Provide the [x, y] coordinate of the cell's center where the given text is located.  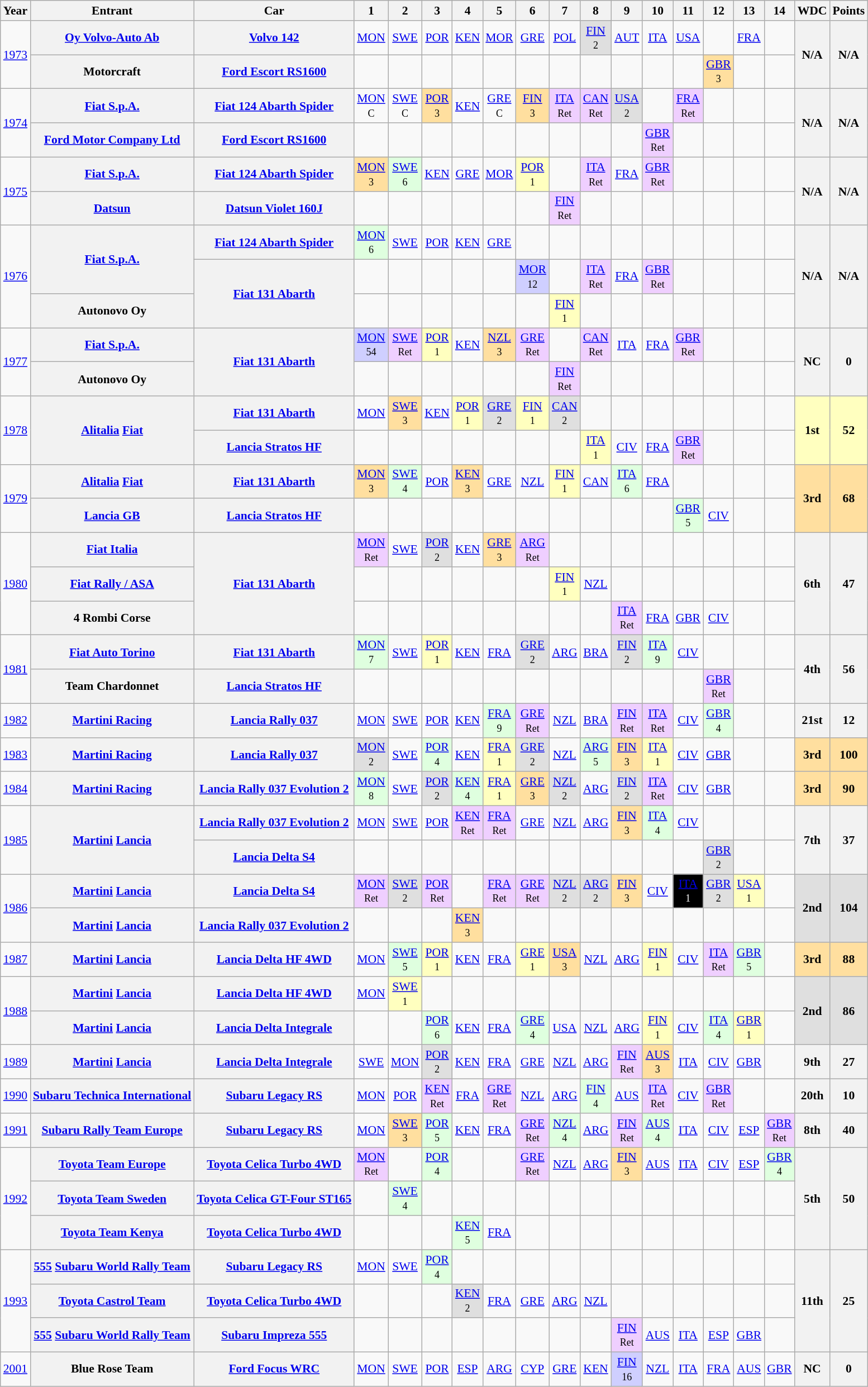
Subaru Impreza 555 [274, 1335]
SWE2 [406, 892]
8th [812, 1131]
Fiat Rally / ASA [112, 584]
Fiat Auto Torino [112, 652]
11 [688, 11]
USA1 [750, 892]
ARG5 [596, 754]
1983 [16, 754]
Lancia GB [112, 516]
FIN4 [596, 1096]
37 [849, 840]
MON2 [371, 754]
6th [812, 584]
1984 [16, 789]
14 [780, 11]
1981 [16, 669]
1989 [16, 1062]
68 [849, 498]
GRE4 [533, 1028]
KEN5 [468, 1232]
POR6 [437, 1028]
52 [849, 430]
Ford Motor Company Ltd [112, 140]
1987 [16, 960]
40 [849, 1131]
1 [371, 11]
MON7 [371, 652]
7 [565, 11]
Year [16, 11]
5 [499, 11]
MON8 [371, 789]
MOR12 [533, 277]
Toyota Team Kenya [112, 1232]
Datsun Violet 160J [274, 208]
7th [812, 840]
POR5 [437, 1131]
4th [812, 669]
PORRet [437, 892]
POL [565, 38]
4 [468, 11]
CAN2 [565, 413]
27 [849, 1062]
1976 [16, 277]
NZL4 [565, 1131]
SWE6 [406, 174]
Points [849, 11]
1986 [16, 908]
56 [849, 669]
ARG2 [596, 892]
9th [812, 1062]
Team Chardonnet [112, 686]
GREC [499, 106]
1974 [16, 123]
9 [627, 11]
Entrant [112, 11]
1979 [16, 498]
1988 [16, 1011]
86 [849, 1011]
1st [812, 430]
Subaru Rally Team Europe [112, 1131]
ARGRet [533, 550]
FIN16 [627, 1370]
Oy Volvo-Auto Ab [112, 38]
104 [849, 908]
USA2 [627, 106]
Datsun [112, 208]
88 [849, 960]
90 [849, 789]
CYP [533, 1370]
ITA6 [627, 482]
Toyota Team Sweden [112, 1199]
Volvo 142 [274, 38]
1980 [16, 584]
5th [812, 1199]
Fiat Italia [112, 550]
1978 [16, 430]
CAN [596, 482]
Subaru Technica International [112, 1096]
SWE5 [406, 960]
47 [849, 584]
SWE1 [406, 993]
Toyota Celica GT-Four ST165 [274, 1199]
AUT [627, 38]
1977 [16, 362]
KEN4 [468, 789]
MONC [371, 106]
SWEC [406, 106]
Toyota Castrol Team [112, 1300]
11th [812, 1300]
Motorcraft [112, 72]
8 [596, 11]
2 [406, 11]
Blue Rose Team [112, 1370]
NZL3 [499, 345]
20th [812, 1096]
GBR3 [718, 72]
1992 [16, 1199]
WDC [812, 11]
6 [533, 11]
KEN2 [468, 1300]
1982 [16, 721]
1973 [16, 55]
AUS3 [658, 1062]
2001 [16, 1370]
MON6 [371, 242]
3 [437, 11]
MON54 [371, 345]
13 [750, 11]
USA3 [565, 960]
Toyota Team Europe [112, 1164]
SWERet [406, 345]
1985 [16, 840]
AUS4 [658, 1131]
1990 [16, 1096]
25 [849, 1300]
100 [849, 754]
1991 [16, 1131]
1993 [16, 1300]
FRA9 [499, 721]
GRE1 [533, 960]
POR3 [437, 106]
1975 [16, 191]
4 Rombi Corse [112, 618]
ITA9 [658, 652]
Ford Focus WRC [274, 1370]
50 [849, 1199]
GBR1 [750, 1028]
Car [274, 11]
21st [812, 721]
